Scan for the cell matching the given text and deliver its [x, y] coordinate at center. 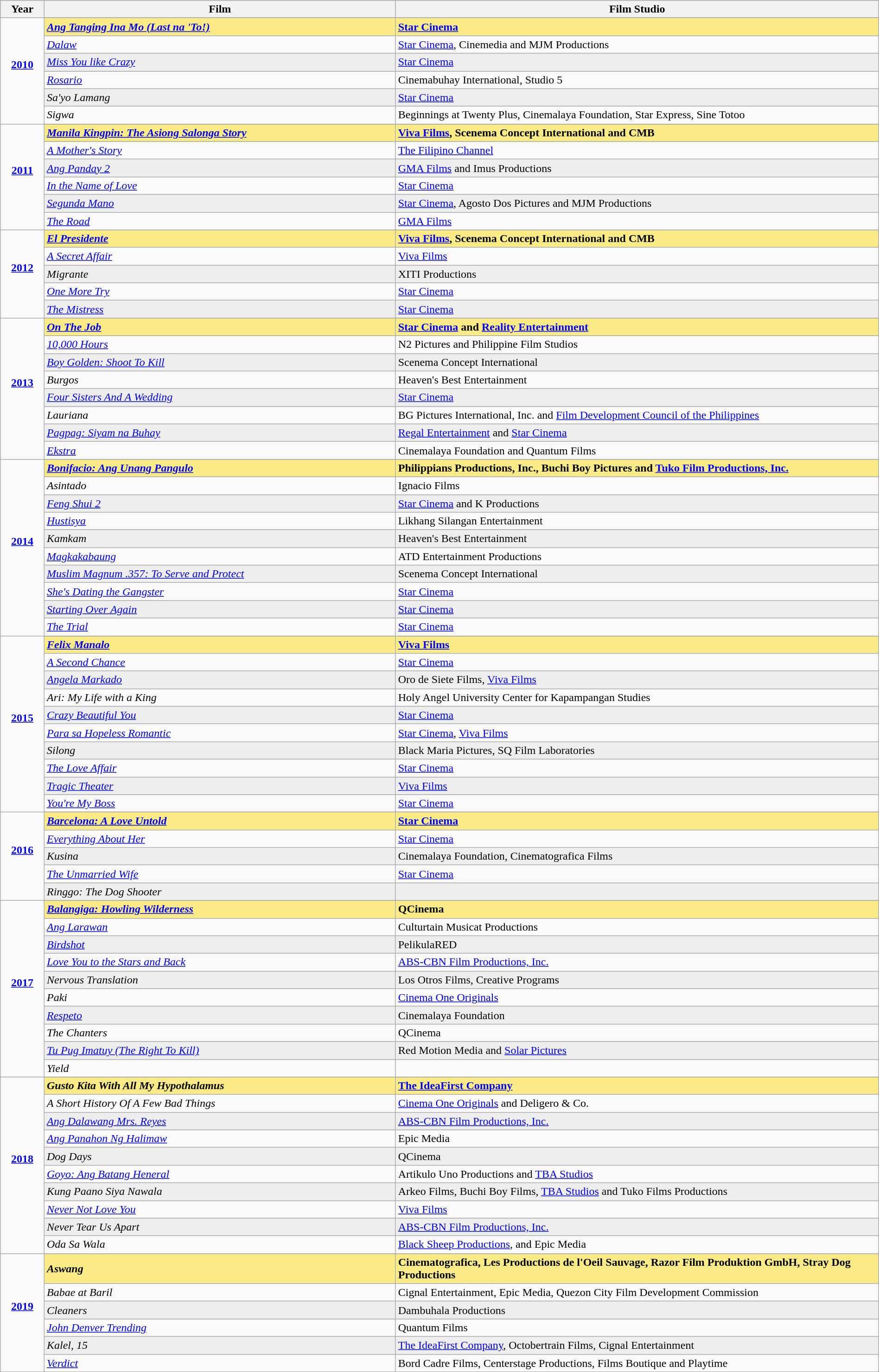
Ari: My Life with a King [220, 697]
Culturtain Musicat Productions [637, 927]
Cinemalaya Foundation, Cinematografica Films [637, 856]
2013 [22, 389]
ATD Entertainment Productions [637, 556]
2015 [22, 724]
In the Name of Love [220, 185]
Oda Sa Wala [220, 1244]
Segunda Mano [220, 203]
Ang Tanging Ina Mo (Last na 'To!) [220, 27]
Verdict [220, 1363]
Likhang Silangan Entertainment [637, 521]
The Filipino Channel [637, 150]
Everything About Her [220, 839]
Asintado [220, 485]
Never Not Love You [220, 1209]
Cinemalaya Foundation and Quantum Films [637, 450]
Barcelona: A Love Untold [220, 821]
PelikulaRED [637, 944]
Hustisya [220, 521]
The Unmarried Wife [220, 874]
Magkakabaung [220, 556]
You're My Boss [220, 804]
N2 Pictures and Philippine Film Studios [637, 345]
Gusto Kita With All My Hypothalamus [220, 1086]
Feng Shui 2 [220, 503]
Kamkam [220, 539]
Aswang [220, 1269]
The Road [220, 221]
Bonifacio: Ang Unang Pangulo [220, 468]
Ang Panahon Ng Halimaw [220, 1139]
Cinemabuhay International, Studio 5 [637, 80]
Goyo: Ang Batang Heneral [220, 1174]
Angela Markado [220, 680]
Yield [220, 1068]
XITI Productions [637, 274]
The Chanters [220, 1033]
Cleaners [220, 1310]
Cinema One Originals and Deligero & Co. [637, 1104]
The Trial [220, 627]
2016 [22, 856]
Star Cinema, Cinemedia and MJM Productions [637, 45]
Migrante [220, 274]
Black Sheep Productions, and Epic Media [637, 1244]
Film Studio [637, 9]
2012 [22, 274]
El Presidente [220, 239]
Respeto [220, 1015]
Tu Pug Imatuy (The Right To Kill) [220, 1050]
Star Cinema and K Productions [637, 503]
Oro de Siete Films, Viva Films [637, 680]
Cinemalaya Foundation [637, 1015]
2010 [22, 71]
BG Pictures International, Inc. and Film Development Council of the Philippines [637, 415]
2014 [22, 547]
Balangiga: Howling Wilderness [220, 909]
Ignacio Films [637, 485]
Ang Larawan [220, 927]
The IdeaFirst Company [637, 1086]
Babae at Baril [220, 1292]
Para sa Hopeless Romantic [220, 733]
Boy Golden: Shoot To Kill [220, 362]
Star Cinema, Viva Films [637, 733]
2011 [22, 177]
Star Cinema, Agosto Dos Pictures and MJM Productions [637, 203]
10,000 Hours [220, 345]
Cinematografica, Les Productions de l'Oeil Sauvage, Razor Film Produktion GmbH, Stray Dog Productions [637, 1269]
Los Otros Films, Creative Programs [637, 980]
Red Motion Media and Solar Pictures [637, 1050]
Starting Over Again [220, 609]
A Second Chance [220, 662]
Sigwa [220, 115]
Felix Manalo [220, 645]
GMA Films [637, 221]
Dog Days [220, 1156]
2017 [22, 989]
Black Maria Pictures, SQ Film Laboratories [637, 750]
Ang Panday 2 [220, 168]
2019 [22, 1312]
Silong [220, 750]
A Secret Affair [220, 256]
On The Job [220, 327]
2018 [22, 1166]
Pagpag: Siyam na Buhay [220, 433]
Artikulo Uno Productions and TBA Studios [637, 1174]
Ringgo: The Dog Shooter [220, 892]
A Short History Of A Few Bad Things [220, 1104]
Paki [220, 997]
Never Tear Us Apart [220, 1227]
Regal Entertainment and Star Cinema [637, 433]
Cignal Entertainment, Epic Media, Quezon City Film Development Commission [637, 1292]
Holy Angel University Center for Kapampangan Studies [637, 697]
The Love Affair [220, 768]
Cinema One Originals [637, 997]
Epic Media [637, 1139]
Kung Paano Siya Nawala [220, 1192]
The IdeaFirst Company, Octobertrain Films, Cignal Entertainment [637, 1345]
Ekstra [220, 450]
A Mother's Story [220, 150]
Dambuhala Productions [637, 1310]
Star Cinema and Reality Entertainment [637, 327]
Quantum Films [637, 1327]
Muslim Magnum .357: To Serve and Protect [220, 574]
Rosario [220, 80]
Philippians Productions, Inc., Buchi Boy Pictures and Tuko Film Productions, Inc. [637, 468]
Four Sisters And A Wedding [220, 397]
Dalaw [220, 45]
Nervous Translation [220, 980]
Bord Cadre Films, Centerstage Productions, Films Boutique and Playtime [637, 1363]
Love You to the Stars and Back [220, 962]
John Denver Trending [220, 1327]
Crazy Beautiful You [220, 715]
GMA Films and Imus Productions [637, 168]
Tragic Theater [220, 786]
Sa'yo Lamang [220, 97]
Beginnings at Twenty Plus, Cinemalaya Foundation, Star Express, Sine Totoo [637, 115]
Manila Kingpin: The Asiong Salonga Story [220, 133]
Miss You like Crazy [220, 62]
Film [220, 9]
Year [22, 9]
Kusina [220, 856]
Burgos [220, 380]
The Mistress [220, 309]
Lauriana [220, 415]
Ang Dalawang Mrs. Reyes [220, 1121]
One More Try [220, 292]
Birdshot [220, 944]
She's Dating the Gangster [220, 592]
Arkeo Films, Buchi Boy Films, TBA Studios and Tuko Films Productions [637, 1192]
Kalel, 15 [220, 1345]
